Identify which cell holds the provided text, then report its (x, y) central coordinate. 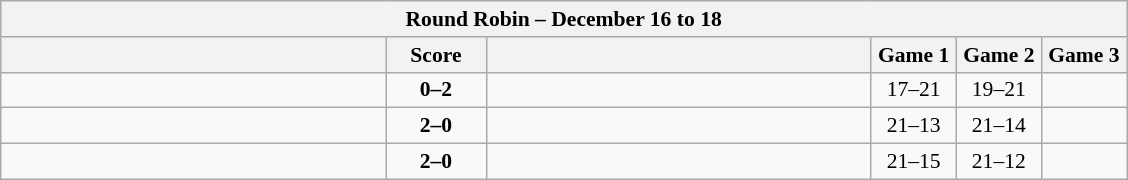
Game 1 (914, 55)
Score (436, 55)
21–15 (914, 162)
19–21 (998, 90)
Game 2 (998, 55)
21–12 (998, 162)
0–2 (436, 90)
Game 3 (1084, 55)
21–14 (998, 126)
17–21 (914, 90)
Round Robin – December 16 to 18 (564, 19)
21–13 (914, 126)
